Detect which cell encompasses the target text, then output its [X, Y] center coordinate. 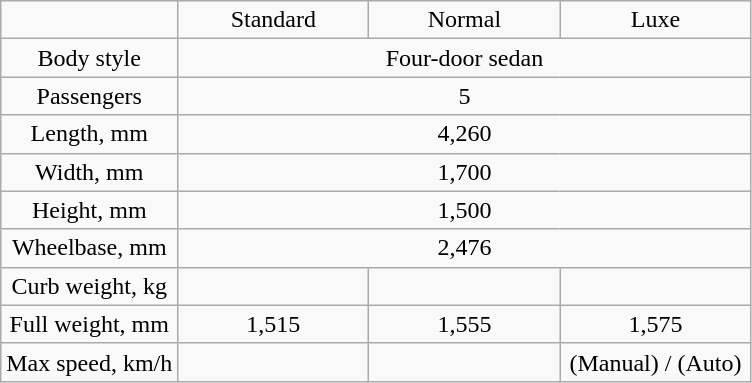
1,500 [464, 210]
Luxe [656, 20]
1,515 [274, 324]
Body style [90, 58]
Wheelbase, mm [90, 248]
Four-door sedan [464, 58]
(Manual) / (Auto) [656, 362]
Curb weight, kg [90, 286]
4,260 [464, 134]
1,555 [464, 324]
Height, mm [90, 210]
5 [464, 96]
1,700 [464, 172]
Length, mm [90, 134]
Full weight, mm [90, 324]
Max speed, km/h [90, 362]
2,476 [464, 248]
Width, mm [90, 172]
Passengers [90, 96]
Normal [464, 20]
1,575 [656, 324]
Standard [274, 20]
